Detect which cell encompasses the target text, then output its (X, Y) center coordinate. 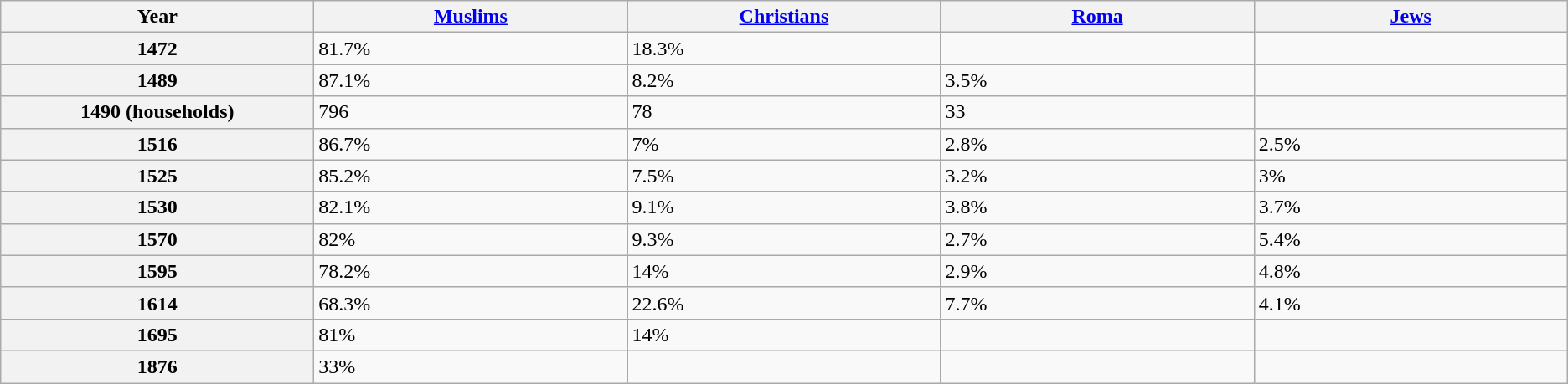
82.1% (471, 207)
1490 (households) (157, 112)
3% (1411, 176)
1489 (157, 80)
1516 (157, 144)
7% (784, 144)
86.7% (471, 144)
5.4% (1411, 239)
87.1% (471, 80)
18.3% (784, 49)
33 (1097, 112)
1530 (157, 207)
Jews (1411, 17)
3.2% (1097, 176)
3.8% (1097, 207)
9.3% (784, 239)
1595 (157, 271)
2.7% (1097, 239)
796 (471, 112)
81% (471, 335)
Muslims (471, 17)
1614 (157, 303)
1876 (157, 366)
1695 (157, 335)
33% (471, 366)
3.5% (1097, 80)
Roma (1097, 17)
22.6% (784, 303)
2.9% (1097, 271)
1472 (157, 49)
Christians (784, 17)
7.7% (1097, 303)
7.5% (784, 176)
8.2% (784, 80)
85.2% (471, 176)
Year (157, 17)
81.7% (471, 49)
1570 (157, 239)
4.8% (1411, 271)
68.3% (471, 303)
1525 (157, 176)
3.7% (1411, 207)
9.1% (784, 207)
2.5% (1411, 144)
2.8% (1097, 144)
4.1% (1411, 303)
82% (471, 239)
78 (784, 112)
78.2% (471, 271)
